Find where the given text appears and provide that cell's center as [X, Y] coordinate. 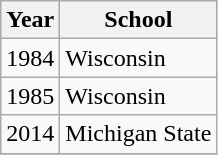
2014 [30, 134]
1985 [30, 96]
School [138, 20]
1984 [30, 58]
Michigan State [138, 134]
Year [30, 20]
